Extract the (x, y) coordinate from the center of the cell holding the provided text.  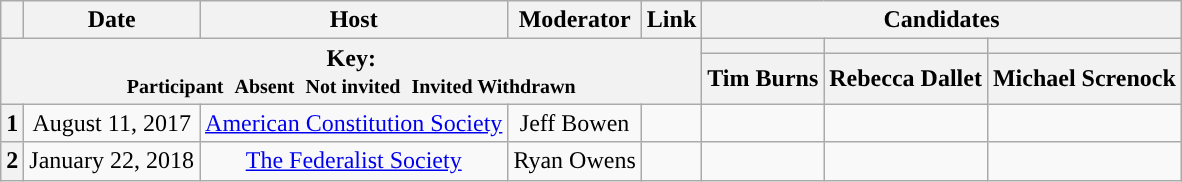
1 (12, 123)
Candidates (942, 20)
Moderator (574, 20)
The Federalist Society (354, 161)
American Constitution Society (354, 123)
2 (12, 161)
Date (112, 20)
Michael Screnock (1084, 78)
August 11, 2017 (112, 123)
Key: Participant Absent Not invited Invited Withdrawn (352, 72)
Ryan Owens (574, 161)
Rebecca Dallet (906, 78)
January 22, 2018 (112, 161)
Jeff Bowen (574, 123)
Link (671, 20)
Host (354, 20)
Tim Burns (763, 78)
